Extract the [X, Y] coordinate from the center of the cell holding the provided text.  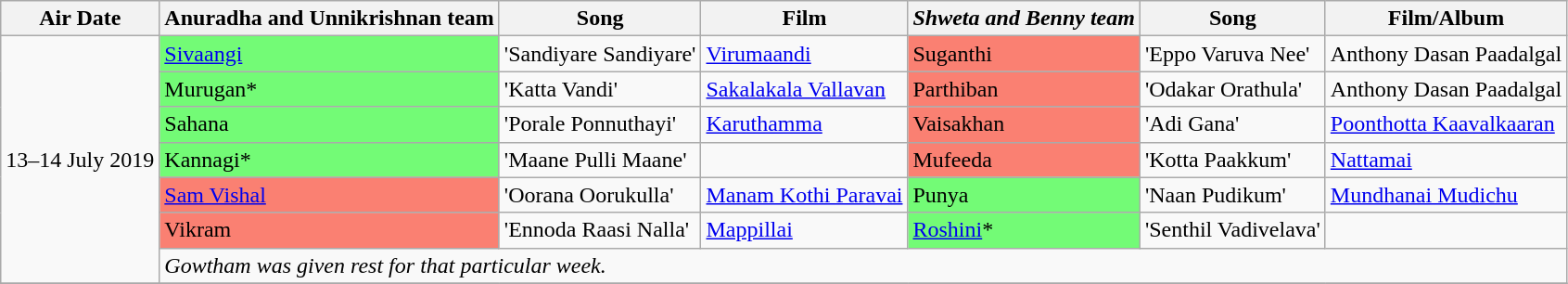
'Ennoda Raasi Nalla' [600, 230]
Vikram [330, 230]
Sam Vishal [330, 195]
Sahana [330, 124]
Karuthamma [805, 124]
Shweta and Benny team [1024, 19]
'Odakar Orathula' [1232, 89]
Suganthi [1024, 54]
'Senthil Vadivelava' [1232, 230]
Manam Kothi Paravai [805, 195]
'Sandiyare Sandiyare' [600, 54]
'Maane Pulli Maane' [600, 160]
13–14 July 2019 [80, 160]
Film [805, 19]
Mufeeda [1024, 160]
'Adi Gana' [1232, 124]
Murugan* [330, 89]
Kannagi* [330, 160]
Sakalakala Vallavan [805, 89]
Gowtham was given rest for that particular week. [863, 265]
Sivaangi [330, 54]
Punya [1024, 195]
Virumaandi [805, 54]
'Naan Pudikum' [1232, 195]
Mundhanai Mudichu [1446, 195]
Air Date [80, 19]
Poonthotta Kaavalkaaran [1446, 124]
Vaisakhan [1024, 124]
Nattamai [1446, 160]
'Porale Ponnuthayi' [600, 124]
Roshini* [1024, 230]
'Katta Vandi' [600, 89]
'Oorana Oorukulla' [600, 195]
'Kotta Paakkum' [1232, 160]
Mappillai [805, 230]
Parthiban [1024, 89]
Anuradha and Unnikrishnan team [330, 19]
'Eppo Varuva Nee' [1232, 54]
Film/Album [1446, 19]
